Detect which cell encompasses the target text, then output its (x, y) center coordinate. 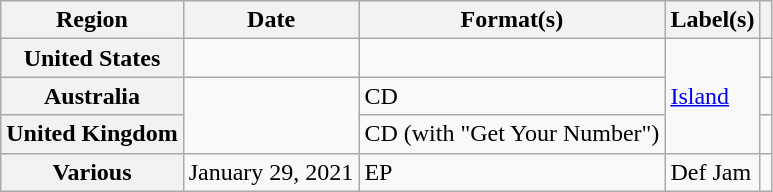
Label(s) (712, 20)
Island (712, 96)
Region (92, 20)
United States (92, 58)
Australia (92, 96)
Format(s) (512, 20)
United Kingdom (92, 134)
CD (512, 96)
Various (92, 172)
Date (271, 20)
CD (with "Get Your Number") (512, 134)
Def Jam (712, 172)
EP (512, 172)
January 29, 2021 (271, 172)
